Return the (X, Y) coordinate for the center point of the cell that contains the specified text.  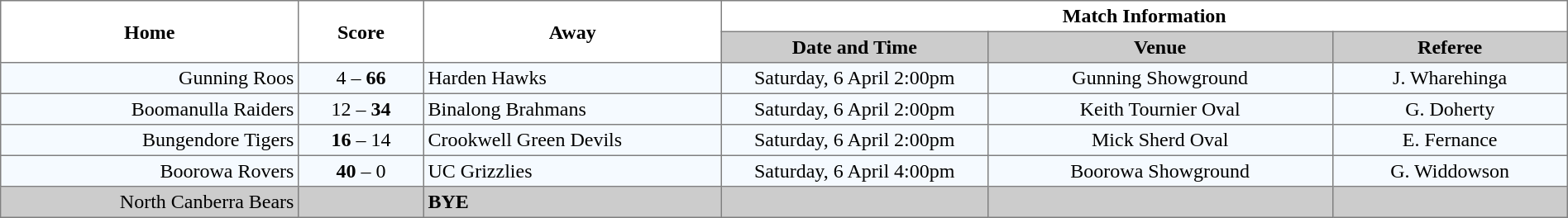
Boorowa Showground (1159, 171)
12 – 34 (361, 109)
Gunning Showground (1159, 78)
40 – 0 (361, 171)
Binalong Brahmans (572, 109)
Harden Hawks (572, 78)
G. Widdowson (1450, 171)
Saturday, 6 April 4:00pm (854, 171)
E. Fernance (1450, 140)
Crookwell Green Devils (572, 140)
Keith Tournier Oval (1159, 109)
North Canberra Bears (150, 202)
Date and Time (854, 47)
G. Doherty (1450, 109)
Score (361, 31)
Venue (1159, 47)
Bungendore Tigers (150, 140)
4 – 66 (361, 78)
BYE (572, 202)
J. Wharehinga (1450, 78)
Match Information (1145, 17)
Away (572, 31)
16 – 14 (361, 140)
UC Grizzlies (572, 171)
Home (150, 31)
Boorowa Rovers (150, 171)
Referee (1450, 47)
Mick Sherd Oval (1159, 140)
Gunning Roos (150, 78)
Boomanulla Raiders (150, 109)
